Provide the (X, Y) coordinate of the cell's center where the given text is located.  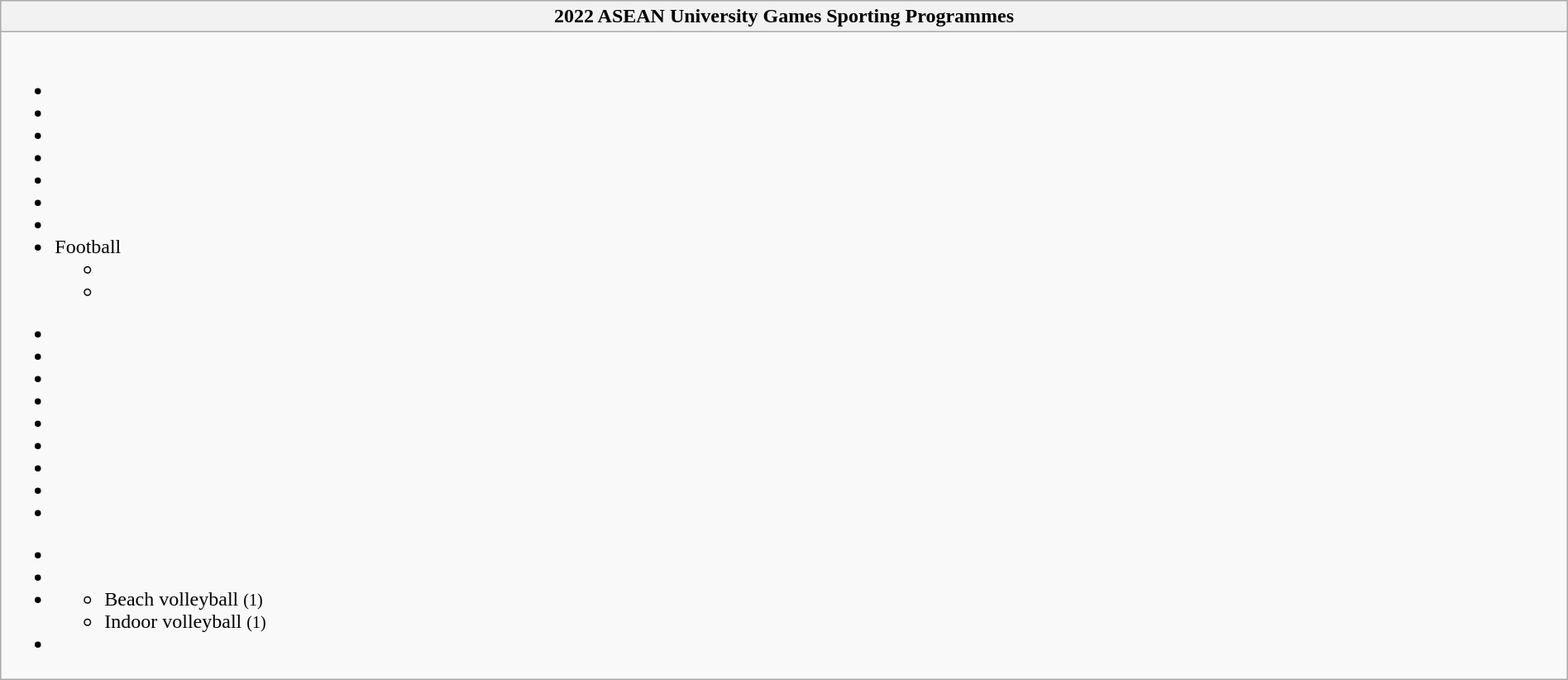
FootballBeach volleyball (1)Indoor volleyball (1) (784, 356)
2022 ASEAN University Games Sporting Programmes (784, 17)
